Search for the cell housing the specified text and yield its [X, Y] center coordinate. 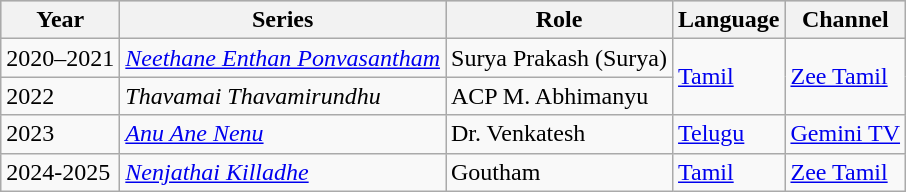
2023 [60, 134]
Surya Prakash (Surya) [560, 58]
Nenjathai Killadhe [283, 172]
Goutham [560, 172]
Anu Ane Nenu [283, 134]
2024-2025 [60, 172]
Year [60, 20]
Thavamai Thavamirundhu [283, 96]
2020–2021 [60, 58]
Role [560, 20]
Telugu [729, 134]
2022 [60, 96]
Channel [846, 20]
Neethane Enthan Ponvasantham [283, 58]
Dr. Venkatesh [560, 134]
Series [283, 20]
ACP M. Abhimanyu [560, 96]
Language [729, 20]
Gemini TV [846, 134]
